Output the (x, y) coordinate of the center of the cell containing the given text.  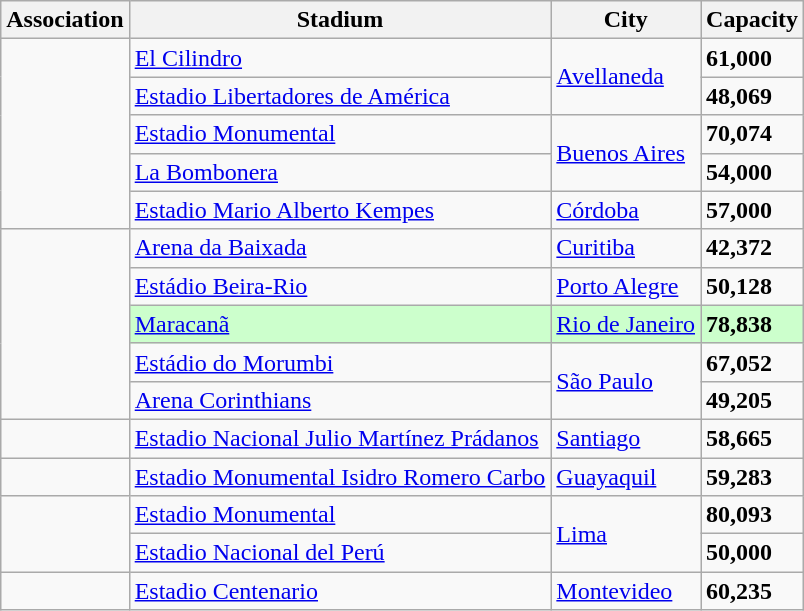
Association (65, 20)
São Paulo (626, 381)
Stadium (340, 20)
49,205 (752, 400)
Maracanã (340, 324)
Rio de Janeiro (626, 324)
Estadio Mario Alberto Kempes (340, 210)
Estádio Beira-Rio (340, 286)
Curitiba (626, 248)
80,093 (752, 515)
Porto Alegre (626, 286)
50,000 (752, 553)
Estadio Libertadores de América (340, 96)
Estadio Nacional Julio Martínez Prádanos (340, 438)
70,074 (752, 134)
Estádio do Morumbi (340, 362)
Capacity (752, 20)
54,000 (752, 172)
Santiago (626, 438)
60,235 (752, 591)
59,283 (752, 477)
Montevideo (626, 591)
61,000 (752, 58)
Estadio Centenario (340, 591)
Estadio Nacional del Perú (340, 553)
Córdoba (626, 210)
67,052 (752, 362)
Arena da Baixada (340, 248)
La Bombonera (340, 172)
48,069 (752, 96)
50,128 (752, 286)
78,838 (752, 324)
Arena Corinthians (340, 400)
58,665 (752, 438)
Estadio Monumental Isidro Romero Carbo (340, 477)
42,372 (752, 248)
Buenos Aires (626, 153)
57,000 (752, 210)
Lima (626, 534)
Guayaquil (626, 477)
Avellaneda (626, 77)
City (626, 20)
El Cilindro (340, 58)
